Scan for the cell matching the given text and deliver its (x, y) coordinate at center. 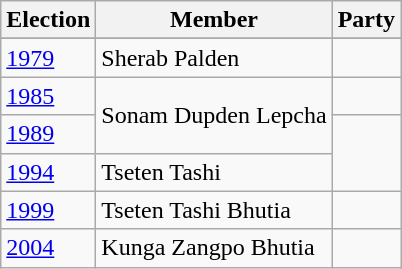
Tseten Tashi (214, 172)
1999 (48, 210)
Sherab Palden (214, 58)
1985 (48, 96)
2004 (48, 248)
Election (48, 20)
Party (366, 20)
Kunga Zangpo Bhutia (214, 248)
1979 (48, 58)
1989 (48, 134)
Sonam Dupden Lepcha (214, 115)
Tseten Tashi Bhutia (214, 210)
Member (214, 20)
1994 (48, 172)
